Determine the [X, Y] coordinate at the center of the cell enclosing the given text.  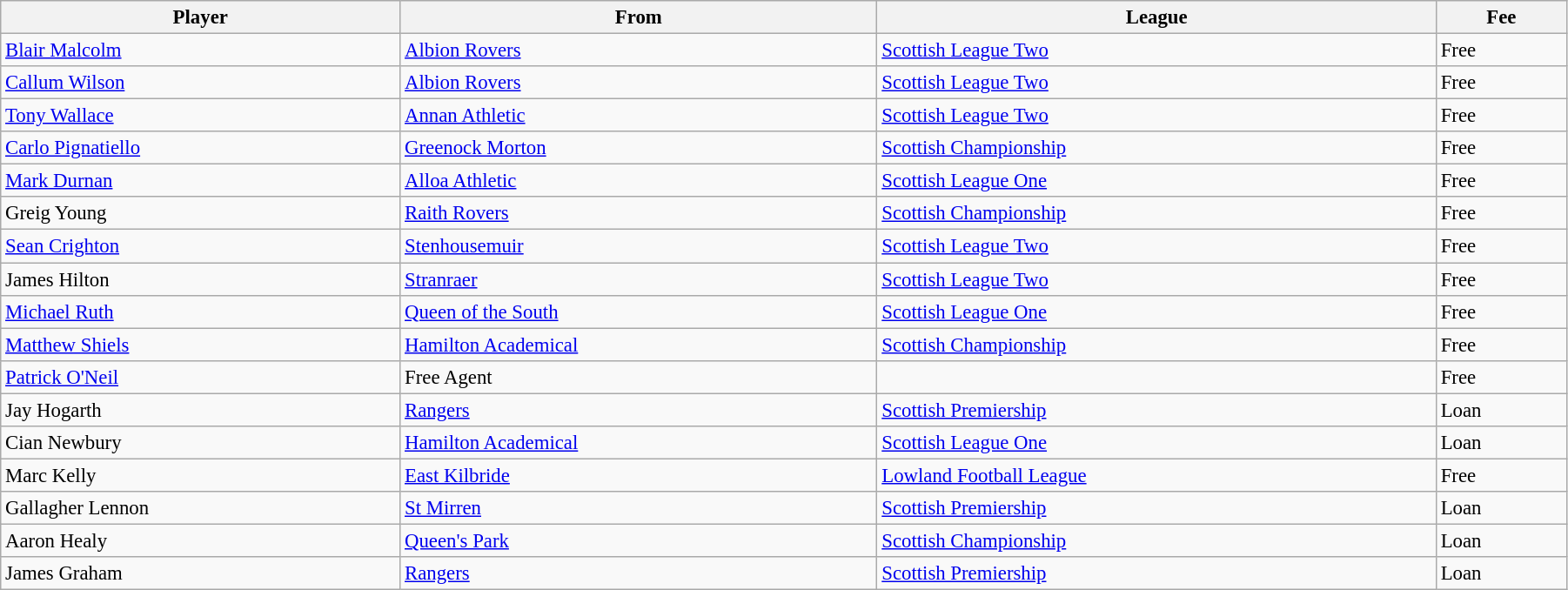
Raith Rovers [639, 213]
Carlo Pignatiello [200, 148]
Greenock Morton [639, 148]
League [1156, 17]
Mark Durnan [200, 181]
East Kilbride [639, 475]
Free Agent [639, 377]
Player [200, 17]
James Graham [200, 573]
Stenhousemuir [639, 246]
Aaron Healy [200, 540]
Alloa Athletic [639, 181]
St Mirren [639, 508]
Michael Ruth [200, 312]
Matthew Shiels [200, 345]
Queen's Park [639, 540]
Tony Wallace [200, 116]
Greig Young [200, 213]
Blair Malcolm [200, 50]
From [639, 17]
Patrick O'Neil [200, 377]
Annan Athletic [639, 116]
Cian Newbury [200, 443]
Callum Wilson [200, 83]
Queen of the South [639, 312]
Fee [1501, 17]
Jay Hogarth [200, 410]
Marc Kelly [200, 475]
James Hilton [200, 279]
Sean Crighton [200, 246]
Stranraer [639, 279]
Lowland Football League [1156, 475]
Gallagher Lennon [200, 508]
